Capture the cell that displays the provided text and extract its [x, y] central coordinate. 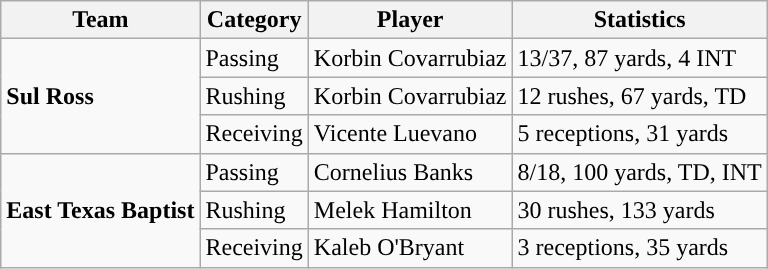
East Texas Baptist [100, 210]
Kaleb O'Bryant [410, 248]
Category [254, 20]
Melek Hamilton [410, 210]
Player [410, 20]
Vicente Luevano [410, 134]
3 receptions, 35 yards [640, 248]
13/37, 87 yards, 4 INT [640, 58]
30 rushes, 133 yards [640, 210]
Team [100, 20]
5 receptions, 31 yards [640, 134]
12 rushes, 67 yards, TD [640, 96]
Statistics [640, 20]
8/18, 100 yards, TD, INT [640, 172]
Cornelius Banks [410, 172]
Sul Ross [100, 96]
